Output the (X, Y) coordinate of the center of the cell containing the given text.  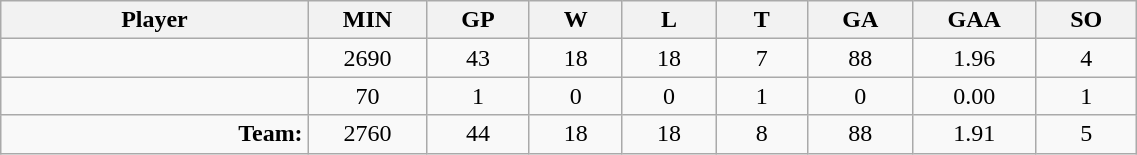
SO (1086, 20)
Player (154, 20)
MIN (368, 20)
Team: (154, 134)
70 (368, 96)
GAA (974, 20)
44 (478, 134)
0.00 (974, 96)
1.96 (974, 58)
W (576, 20)
7 (762, 58)
1.91 (974, 134)
43 (478, 58)
8 (762, 134)
L (668, 20)
T (762, 20)
GP (478, 20)
2690 (368, 58)
4 (1086, 58)
2760 (368, 134)
GA (860, 20)
5 (1086, 134)
